Detect which cell encompasses the target text, then output its (x, y) center coordinate. 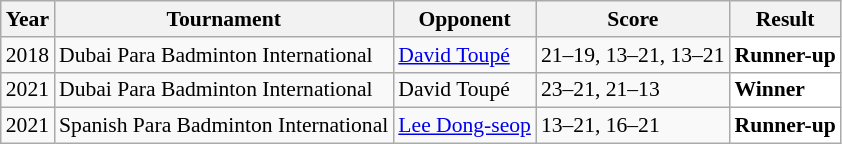
Winner (786, 90)
21–19, 13–21, 13–21 (633, 55)
Score (633, 19)
Spanish Para Badminton International (224, 126)
23–21, 21–13 (633, 90)
2018 (28, 55)
Result (786, 19)
Opponent (464, 19)
Year (28, 19)
13–21, 16–21 (633, 126)
Tournament (224, 19)
Lee Dong-seop (464, 126)
